Return the (X, Y) coordinate for the center point of the cell that contains the specified text.  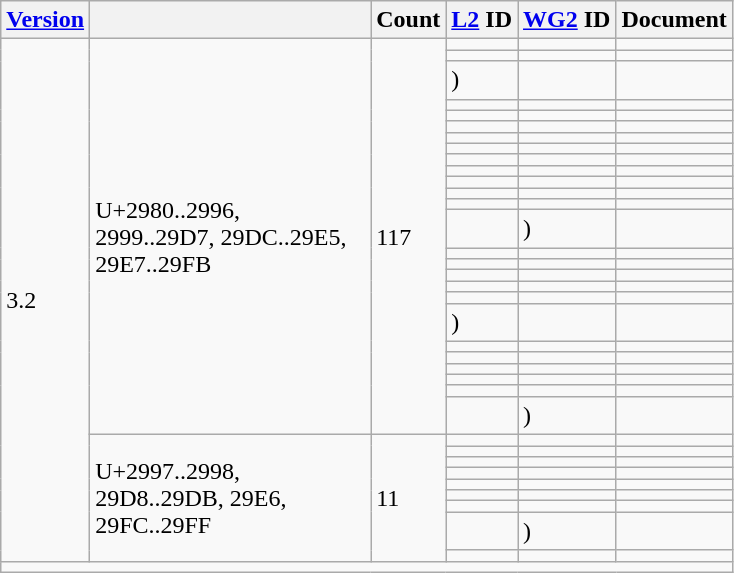
3.2 (46, 300)
L2 ID (482, 20)
WG2 ID (567, 20)
Count (408, 20)
U+2997..2998, 29D8..29DB, 29E6, 29FC..29FF (230, 498)
Document (674, 20)
U+2980..2996, 2999..29D7, 29DC..29E5, 29E7..29FB (230, 237)
Version (46, 20)
11 (408, 498)
117 (408, 237)
